Return (X, Y) of the center of cell containing provided text 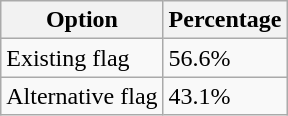
43.1% (225, 96)
Alternative flag (82, 96)
56.6% (225, 58)
Existing flag (82, 58)
Option (82, 20)
Percentage (225, 20)
